Return (x, y) of the center of cell containing provided text 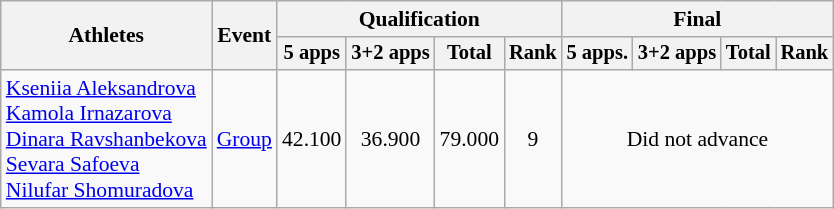
Kseniia AleksandrovaKamola IrnazarovaDinara RavshanbekovaSevara SafoevaNilufar Shomuradova (106, 139)
Athletes (106, 36)
5 apps (312, 54)
Qualification (420, 19)
79.000 (470, 139)
42.100 (312, 139)
Group (244, 139)
36.900 (390, 139)
Did not advance (698, 139)
9 (533, 139)
5 apps. (598, 54)
Final (698, 19)
Event (244, 36)
